Pinpoint the cell where the given text exists, returning its [X, Y] midpoint coordinate. 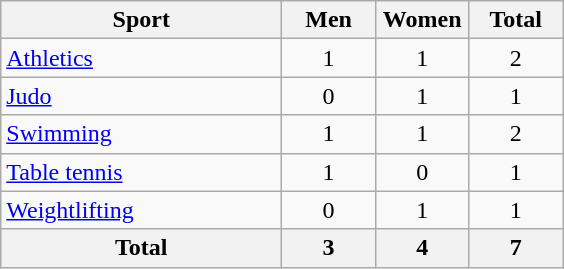
Judo [142, 96]
Table tennis [142, 172]
Women [422, 20]
Swimming [142, 134]
Weightlifting [142, 210]
Sport [142, 20]
4 [422, 248]
3 [329, 248]
7 [516, 248]
Men [329, 20]
Athletics [142, 58]
